Pinpoint the cell where the given text exists, returning its (x, y) midpoint coordinate. 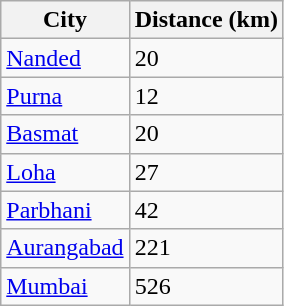
Basmat (65, 134)
221 (206, 248)
Distance (km) (206, 20)
27 (206, 172)
Parbhani (65, 210)
12 (206, 96)
42 (206, 210)
Loha (65, 172)
City (65, 20)
Nanded (65, 58)
Mumbai (65, 286)
526 (206, 286)
Purna (65, 96)
Aurangabad (65, 248)
